Return the [X, Y] coordinate for the center point of the cell that contains the specified text.  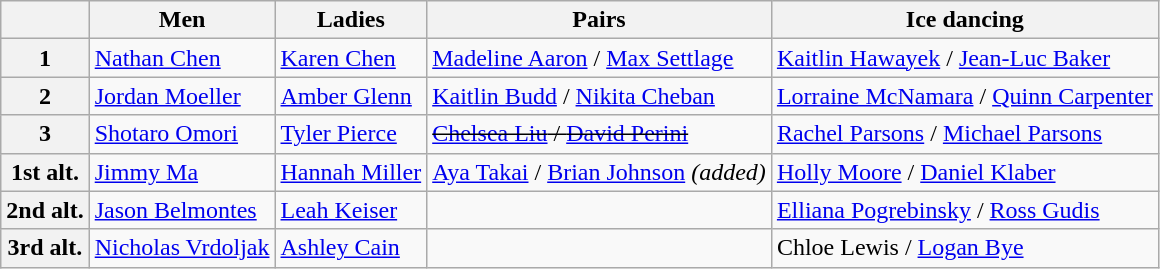
Jimmy Ma [182, 172]
Holly Moore / Daniel Klaber [964, 172]
Ashley Cain [351, 248]
Aya Takai / Brian Johnson (added) [600, 172]
3rd alt. [45, 248]
Rachel Parsons / Michael Parsons [964, 134]
Lorraine McNamara / Quinn Carpenter [964, 96]
Nicholas Vrdoljak [182, 248]
Men [182, 20]
Ice dancing [964, 20]
Kaitlin Budd / Nikita Cheban [600, 96]
Amber Glenn [351, 96]
2nd alt. [45, 210]
3 [45, 134]
1st alt. [45, 172]
2 [45, 96]
Tyler Pierce [351, 134]
Hannah Miller [351, 172]
Chloe Lewis / Logan Bye [964, 248]
Kaitlin Hawayek / Jean-Luc Baker [964, 58]
Chelsea Liu / David Perini [600, 134]
Shotaro Omori [182, 134]
Nathan Chen [182, 58]
Jason Belmontes [182, 210]
Madeline Aaron / Max Settlage [600, 58]
Jordan Moeller [182, 96]
Ladies [351, 20]
Karen Chen [351, 58]
Elliana Pogrebinsky / Ross Gudis [964, 210]
1 [45, 58]
Pairs [600, 20]
Leah Keiser [351, 210]
